Determine the (x, y) coordinate at the center of the cell enclosing the given text.  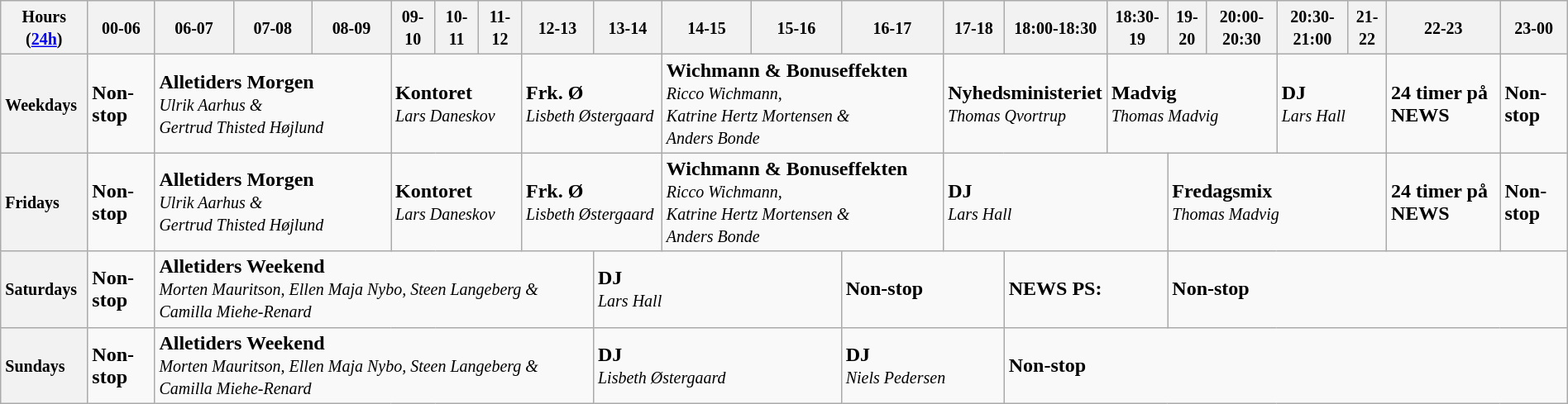
DJNiels Pedersen (923, 365)
MadvigThomas Madvig (1192, 104)
Sundays (45, 365)
Saturdays (45, 289)
FredagsmixThomas Madvig (1277, 202)
23-00 (1533, 28)
18:00-18:30 (1055, 28)
10-11 (457, 28)
17-18 (974, 28)
12-13 (557, 28)
09-10 (414, 28)
NyhedsministerietThomas Qvortrup (1025, 104)
19-20 (1188, 28)
16-17 (892, 28)
22-23 (1442, 28)
21-22 (1368, 28)
13-14 (627, 28)
15-16 (796, 28)
08-09 (351, 28)
Fridays (45, 202)
14-15 (706, 28)
20:30-21:00 (1312, 28)
06-07 (194, 28)
00-06 (121, 28)
18:30-19 (1136, 28)
11-12 (500, 28)
20:00-20:30 (1242, 28)
Weekdays (45, 104)
NEWS PS: (1086, 289)
07-08 (273, 28)
Hours (24h) (45, 28)
DJLisbeth Østergaard (717, 365)
